Identify which cell holds the provided text, then report its (X, Y) central coordinate. 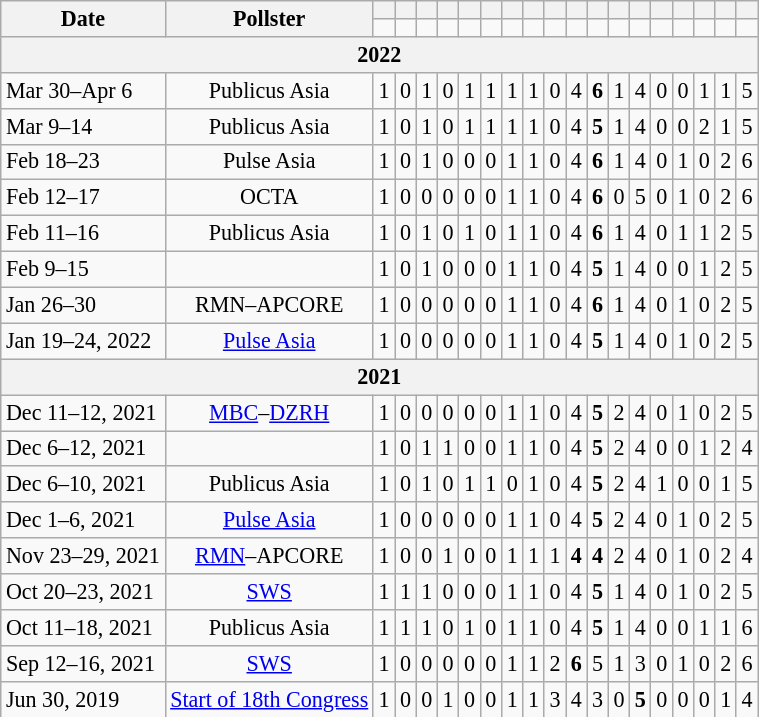
OCTA (269, 198)
Dec 1–6, 2021 (83, 520)
Nov 23–29, 2021 (83, 556)
Oct 11–18, 2021 (83, 627)
Sep 12–16, 2021 (83, 663)
Mar 9–14 (83, 126)
Oct 20–23, 2021 (83, 591)
Dec 6–12, 2021 (83, 448)
Date (83, 18)
MBC–DZRH (269, 412)
Dec 11–12, 2021 (83, 412)
Feb 12–17 (83, 198)
2022 (380, 54)
Jan 26–30 (83, 305)
Feb 18–23 (83, 162)
2021 (380, 377)
Mar 30–Apr 6 (83, 90)
Feb 9–15 (83, 269)
Jan 19–24, 2022 (83, 341)
Pollster (269, 18)
Feb 11–16 (83, 233)
Start of 18th Congress (269, 699)
Dec 6–10, 2021 (83, 484)
Jun 30, 2019 (83, 699)
